Capture the cell that displays the provided text and extract its (X, Y) central coordinate. 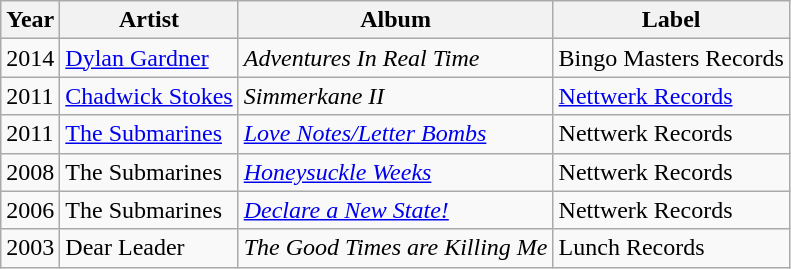
Dear Leader (149, 248)
Album (396, 20)
2006 (30, 210)
Chadwick Stokes (149, 96)
Love Notes/Letter Bombs (396, 134)
Dylan Gardner (149, 58)
The Good Times are Killing Me (396, 248)
Year (30, 20)
Bingo Masters Records (671, 58)
Declare a New State! (396, 210)
Simmerkane II (396, 96)
Adventures In Real Time (396, 58)
Lunch Records (671, 248)
Label (671, 20)
Honeysuckle Weeks (396, 172)
2003 (30, 248)
Artist (149, 20)
2008 (30, 172)
2014 (30, 58)
